Provide the (X, Y) coordinate of the cell's center where the given text is located.  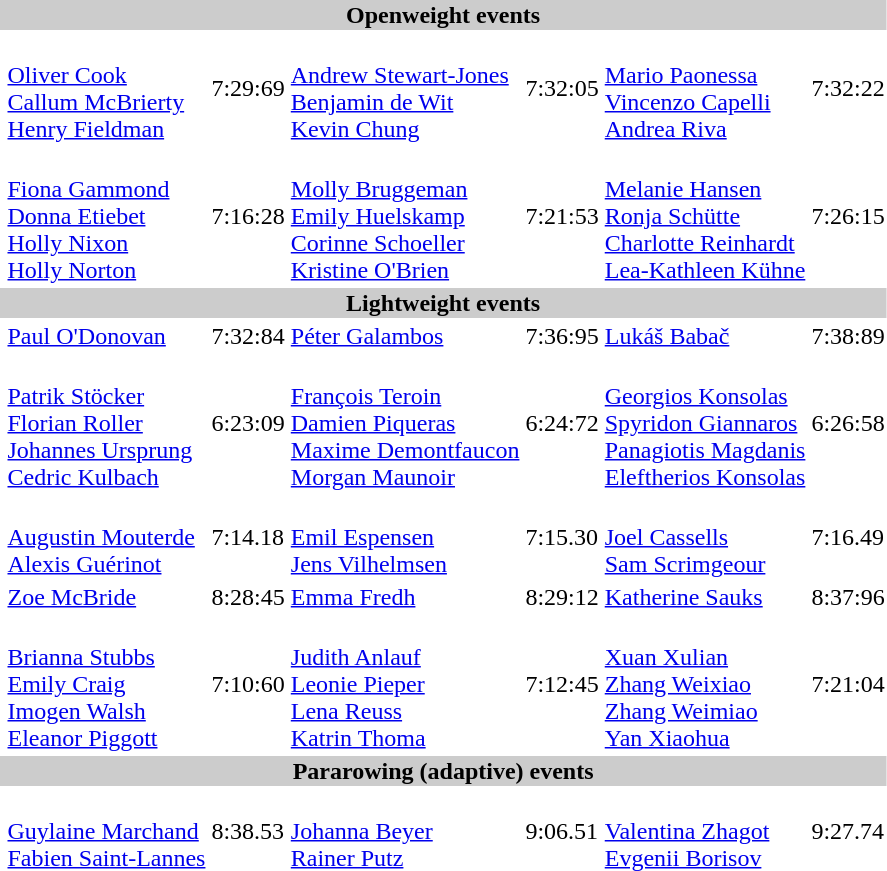
Joel CassellsSam Scrimgeour (705, 537)
Brianna StubbsEmily CraigImogen WalshEleanor Piggott (106, 684)
Pararowing (adaptive) events (443, 771)
Augustin MouterdeAlexis Guérinot (106, 537)
7:16.49 (848, 537)
Oliver CookCallum McBriertyHenry Fieldman (106, 88)
Emma Fredh (405, 597)
Zoe McBride (106, 597)
6:26:58 (848, 423)
7:12:45 (562, 684)
Melanie HansenRonja SchütteCharlotte ReinhardtLea-Kathleen Kühne (705, 216)
7:32:84 (248, 336)
Georgios KonsolasSpyridon GiannarosPanagiotis MagdanisEleftherios Konsolas (705, 423)
Paul O'Donovan (106, 336)
7:32:22 (848, 88)
Fiona GammondDonna EtiebetHolly NixonHolly Norton (106, 216)
Mario PaonessaVincenzo CapelliAndrea Riva (705, 88)
7:29:69 (248, 88)
Andrew Stewart-JonesBenjamin de WitKevin Chung (405, 88)
Katherine Sauks (705, 597)
7:32:05 (562, 88)
7:26:15 (848, 216)
6:24:72 (562, 423)
7:21:53 (562, 216)
7:38:89 (848, 336)
7:16:28 (248, 216)
7:14.18 (248, 537)
7:15.30 (562, 537)
7:36:95 (562, 336)
Péter Galambos (405, 336)
Xuan XulianZhang WeixiaoZhang WeimiaoYan Xiaohua (705, 684)
7:21:04 (848, 684)
8:29:12 (562, 597)
Judith AnlaufLeonie PieperLena ReussKatrin Thoma (405, 684)
Lukáš Babač (705, 336)
7:10:60 (248, 684)
François TeroinDamien PiquerasMaxime DemontfauconMorgan Maunoir (405, 423)
Molly BruggemanEmily HuelskampCorinne SchoellerKristine O'Brien (405, 216)
Emil EspensenJens Vilhelmsen (405, 537)
6:23:09 (248, 423)
8:37:96 (848, 597)
Patrik StöckerFlorian RollerJohannes UrsprungCedric Kulbach (106, 423)
Openweight events (443, 15)
8:28:45 (248, 597)
Lightweight events (443, 303)
